Pinpoint the cell where the given text exists, returning its (X, Y) midpoint coordinate. 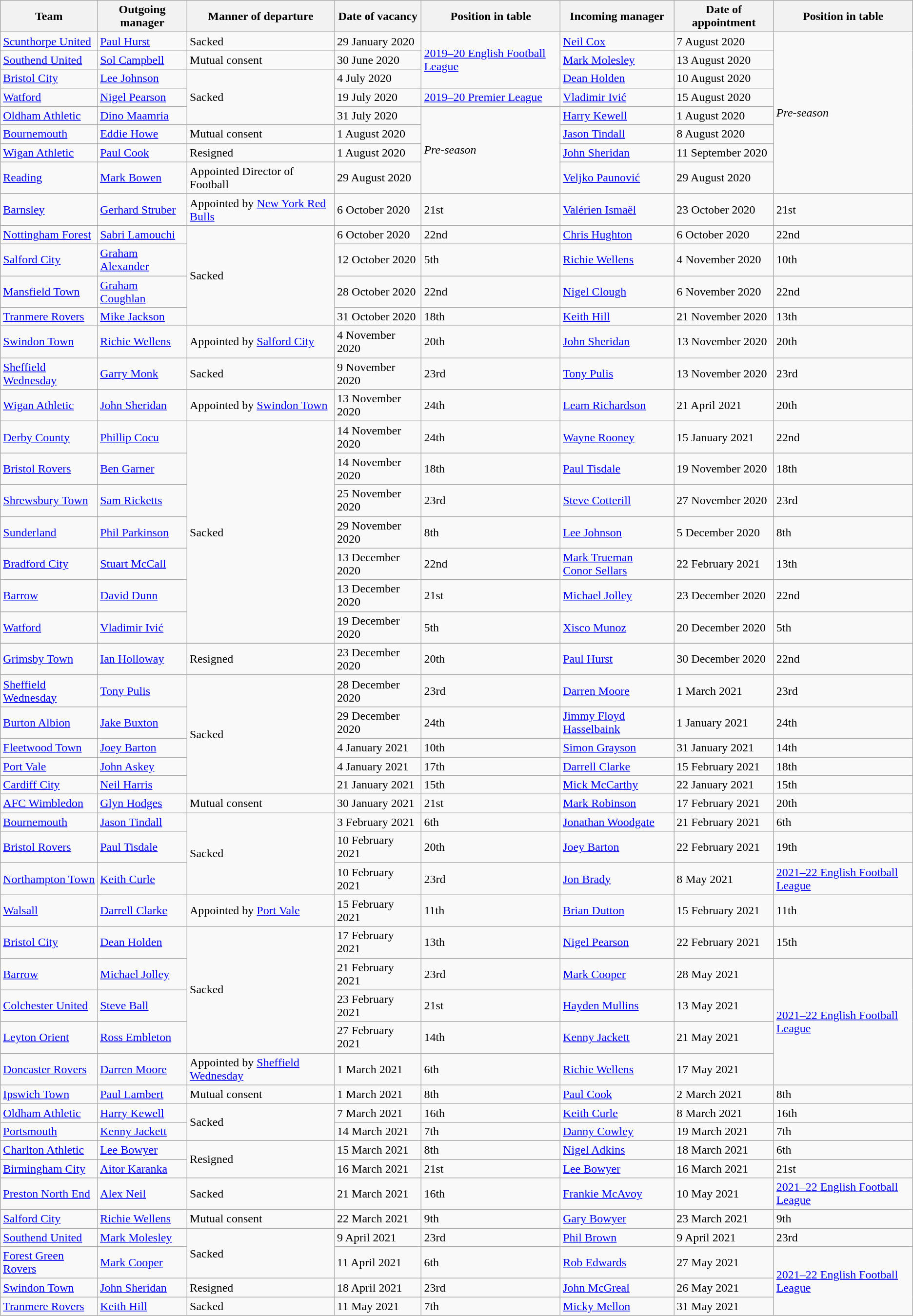
Valérien Ismaël (617, 210)
Mick McCarthy (617, 785)
11 April 2021 (378, 1263)
8 March 2021 (724, 1113)
Jonathan Woodgate (617, 822)
19 July 2020 (378, 97)
22 March 2021 (378, 1219)
21 March 2021 (378, 1194)
Forest Green Rovers (49, 1263)
3 February 2021 (378, 822)
Ian Holloway (142, 659)
Appointed by New York Red Bulls (261, 210)
Nigel Adkins (617, 1150)
30 December 2020 (724, 659)
Ben Garner (142, 469)
John Askey (142, 766)
Dino Maamria (142, 116)
Phillip Cocu (142, 437)
Steve Cotterill (617, 500)
22 January 2021 (724, 785)
Birmingham City (49, 1169)
Reading (49, 177)
Burton Albion (49, 723)
20 December 2020 (724, 627)
John McGreal (617, 1288)
13 May 2021 (724, 1005)
Brian Dutton (617, 911)
Paul Lambert (142, 1094)
Ross Embleton (142, 1038)
10 May 2021 (724, 1194)
Danny Cowley (617, 1131)
Graham Coughlan (142, 292)
Mansfield Town (49, 292)
Date of appointment (724, 17)
Doncaster Rovers (49, 1069)
Shrewsbury Town (49, 500)
11 May 2021 (378, 1306)
Colchester United (49, 1005)
Mark Trueman Conor Sellars (617, 564)
19 March 2021 (724, 1131)
Derby County (49, 437)
Phil Brown (617, 1237)
23 March 2021 (724, 1219)
Port Vale (49, 766)
9 November 2020 (378, 373)
11 September 2020 (724, 153)
Rob Edwards (617, 1263)
Nigel Clough (617, 292)
AFC Wimbledon (49, 804)
Gerhard Struber (142, 210)
14 March 2021 (378, 1131)
Eddie Howe (142, 134)
Cardiff City (49, 785)
18 April 2021 (378, 1288)
Sam Ricketts (142, 500)
Fleetwood Town (49, 747)
28 December 2020 (378, 690)
Mark Bowen (142, 177)
Veljko Paunović (617, 177)
17th (491, 766)
Nottingham Forest (49, 235)
27 February 2021 (378, 1038)
12 October 2020 (378, 259)
27 May 2021 (724, 1263)
27 November 2020 (724, 500)
28 October 2020 (378, 292)
Sabri Lamouchi (142, 235)
19 November 2020 (724, 469)
2019–20 English Football League (491, 60)
Stuart McCall (142, 564)
David Dunn (142, 596)
Team (49, 17)
28 May 2021 (724, 974)
21 January 2021 (378, 785)
1 January 2021 (724, 723)
Barnsley (49, 210)
8 August 2020 (724, 134)
31 July 2020 (378, 116)
19 December 2020 (378, 627)
Bradford City (49, 564)
2 March 2021 (724, 1094)
Appointed by Swindon Town (261, 406)
Jake Buxton (142, 723)
Mark Robinson (617, 804)
Appointed by Salford City (261, 342)
Garry Monk (142, 373)
25 November 2020 (378, 500)
Grimsby Town (49, 659)
29 January 2020 (378, 41)
21 May 2021 (724, 1038)
Appointed by Sheffield Wednesday (261, 1069)
15 August 2020 (724, 97)
Steve Ball (142, 1005)
31 January 2021 (724, 747)
Jimmy Floyd Hasselbaink (617, 723)
30 June 2020 (378, 60)
Alex Neil (142, 1194)
19th (843, 847)
15 March 2021 (378, 1150)
30 January 2021 (378, 804)
Glyn Hodges (142, 804)
7 August 2020 (724, 41)
Walsall (49, 911)
Leam Richardson (617, 406)
31 October 2020 (378, 317)
6 November 2020 (724, 292)
Sunderland (49, 532)
Micky Mellon (617, 1306)
Outgoing manager (142, 17)
Charlton Athletic (49, 1150)
29 November 2020 (378, 532)
Gary Bowyer (617, 1219)
Frankie McAvoy (617, 1194)
Simon Grayson (617, 747)
Wayne Rooney (617, 437)
Neil Cox (617, 41)
Northampton Town (49, 879)
21 April 2021 (724, 406)
15 January 2021 (724, 437)
Manner of departure (261, 17)
Neil Harris (142, 785)
Preston North End (49, 1194)
Xisco Munoz (617, 627)
10 August 2020 (724, 79)
Sol Campbell (142, 60)
Aitor Karanka (142, 1169)
17 May 2021 (724, 1069)
Phil Parkinson (142, 532)
Chris Hughton (617, 235)
Jon Brady (617, 879)
29 December 2020 (378, 723)
Ipswich Town (49, 1094)
Scunthorpe United (49, 41)
Portsmouth (49, 1131)
23 October 2020 (724, 210)
31 May 2021 (724, 1306)
23 February 2021 (378, 1005)
Leyton Orient (49, 1038)
Appointed by Port Vale (261, 911)
18 March 2021 (724, 1150)
8 May 2021 (724, 879)
Date of vacancy (378, 17)
Appointed Director of Football (261, 177)
7 March 2021 (378, 1113)
Graham Alexander (142, 259)
21 November 2020 (724, 317)
5 December 2020 (724, 532)
Incoming manager (617, 17)
13 August 2020 (724, 60)
Hayden Mullins (617, 1005)
Mike Jackson (142, 317)
4 July 2020 (378, 79)
26 May 2021 (724, 1288)
2019–20 Premier League (491, 97)
